Output the [x, y] coordinate of the center of the cell containing the given text.  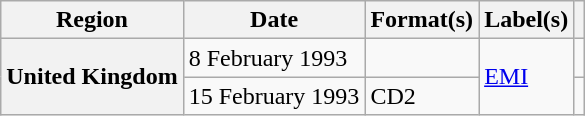
CD2 [422, 96]
Date [274, 20]
Region [92, 20]
15 February 1993 [274, 96]
Format(s) [422, 20]
United Kingdom [92, 77]
Label(s) [526, 20]
EMI [526, 77]
8 February 1993 [274, 58]
